For the text-containing cell, return its midpoint in [x, y] coordinate format. 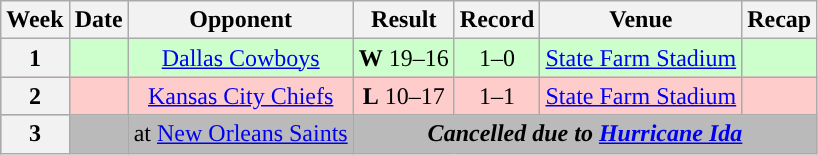
Week [35, 20]
1–0 [497, 58]
at New Orleans Saints [240, 134]
Venue [641, 20]
3 [35, 134]
Record [497, 20]
Kansas City Chiefs [240, 96]
Opponent [240, 20]
2 [35, 96]
W 19–16 [404, 58]
Cancelled due to Hurricane Ida [585, 134]
L 10–17 [404, 96]
Result [404, 20]
1–1 [497, 96]
Dallas Cowboys [240, 58]
Date [98, 20]
Recap [780, 20]
1 [35, 58]
